Provide the [x, y] coordinate of the cell's center where the given text is located.  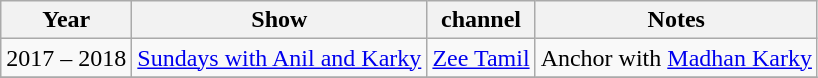
Sundays with Anil and Karky [280, 58]
Year [66, 20]
Notes [676, 20]
Show [280, 20]
channel [481, 20]
Anchor with Madhan Karky [676, 58]
2017 – 2018 [66, 58]
Zee Tamil [481, 58]
